From the cell containing the given text, extract its center point as [X, Y] coordinate. 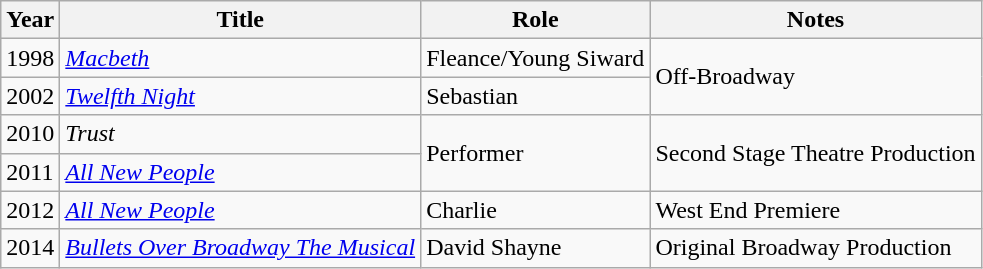
Sebastian [536, 96]
West End Premiere [816, 210]
2002 [30, 96]
2010 [30, 134]
Fleance/Young Siward [536, 58]
Performer [536, 153]
2011 [30, 172]
Charlie [536, 210]
Role [536, 20]
2012 [30, 210]
Original Broadway Production [816, 248]
Off-Broadway [816, 77]
Macbeth [240, 58]
Trust [240, 134]
Second Stage Theatre Production [816, 153]
1998 [30, 58]
2014 [30, 248]
Title [240, 20]
Notes [816, 20]
Twelfth Night [240, 96]
Year [30, 20]
David Shayne [536, 248]
Bullets Over Broadway The Musical [240, 248]
